Return [x, y] of the center of cell containing provided text 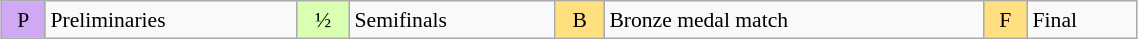
½ [324, 20]
Preliminaries [170, 20]
Bronze medal match [794, 20]
P [23, 20]
B [580, 20]
F [1005, 20]
Semifinals [452, 20]
Final [1082, 20]
